For the text-containing cell, return its midpoint in [x, y] coordinate format. 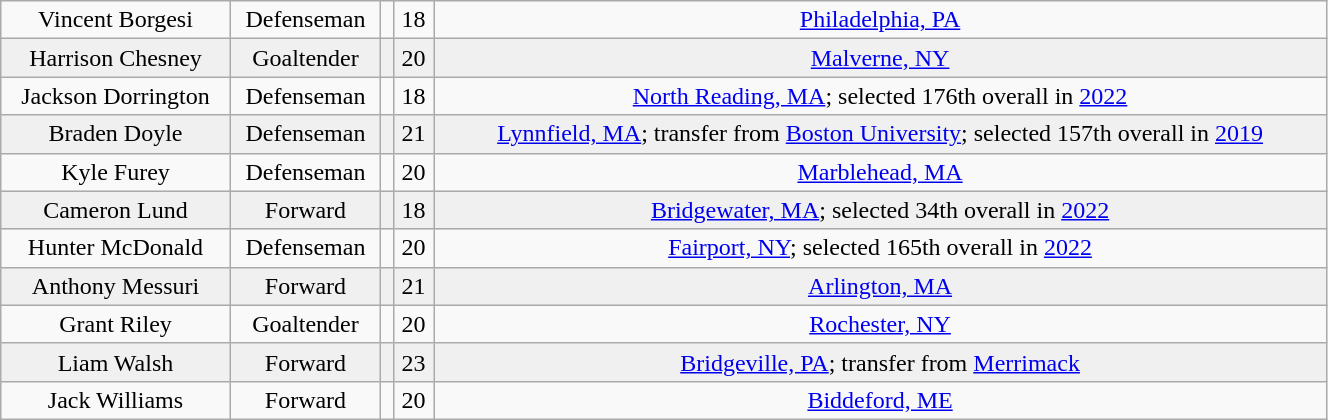
Vincent Borgesi [116, 20]
Liam Walsh [116, 362]
Anthony Messuri [116, 286]
Rochester, NY [880, 324]
Jackson Dorrington [116, 96]
Fairport, NY; selected 165th overall in 2022 [880, 248]
Kyle Furey [116, 172]
Braden Doyle [116, 134]
Hunter McDonald [116, 248]
Philadelphia, PA [880, 20]
Marblehead, MA [880, 172]
Bridgeville, PA; transfer from Merrimack [880, 362]
Arlington, MA [880, 286]
Harrison Chesney [116, 58]
Cameron Lund [116, 210]
Biddeford, ME [880, 400]
North Reading, MA; selected 176th overall in 2022 [880, 96]
Grant Riley [116, 324]
Bridgewater, MA; selected 34th overall in 2022 [880, 210]
23 [413, 362]
Malverne, NY [880, 58]
Lynnfield, MA; transfer from Boston University; selected 157th overall in 2019 [880, 134]
Jack Williams [116, 400]
